Search for the cell housing the specified text and yield its (X, Y) center coordinate. 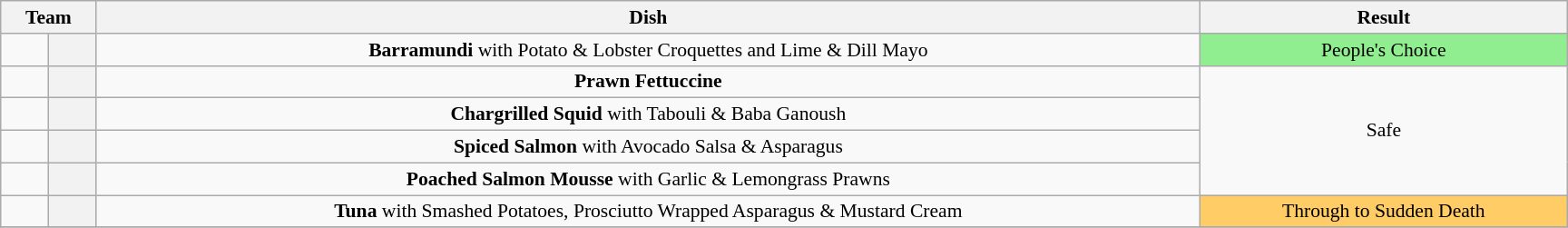
People's Choice (1383, 50)
Chargrilled Squid with Tabouli & Baba Ganoush (648, 114)
Spiced Salmon with Avocado Salsa & Asparagus (648, 147)
Dish (648, 17)
Tuna with Smashed Potatoes, Prosciutto Wrapped Asparagus & Mustard Cream (648, 212)
Through to Sudden Death (1383, 212)
Barramundi with Potato & Lobster Croquettes and Lime & Dill Mayo (648, 50)
Poached Salmon Mousse with Garlic & Lemongrass Prawns (648, 179)
Prawn Fettuccine (648, 82)
Result (1383, 17)
Team (49, 17)
Safe (1383, 130)
